Return (x, y) of the center of cell containing provided text 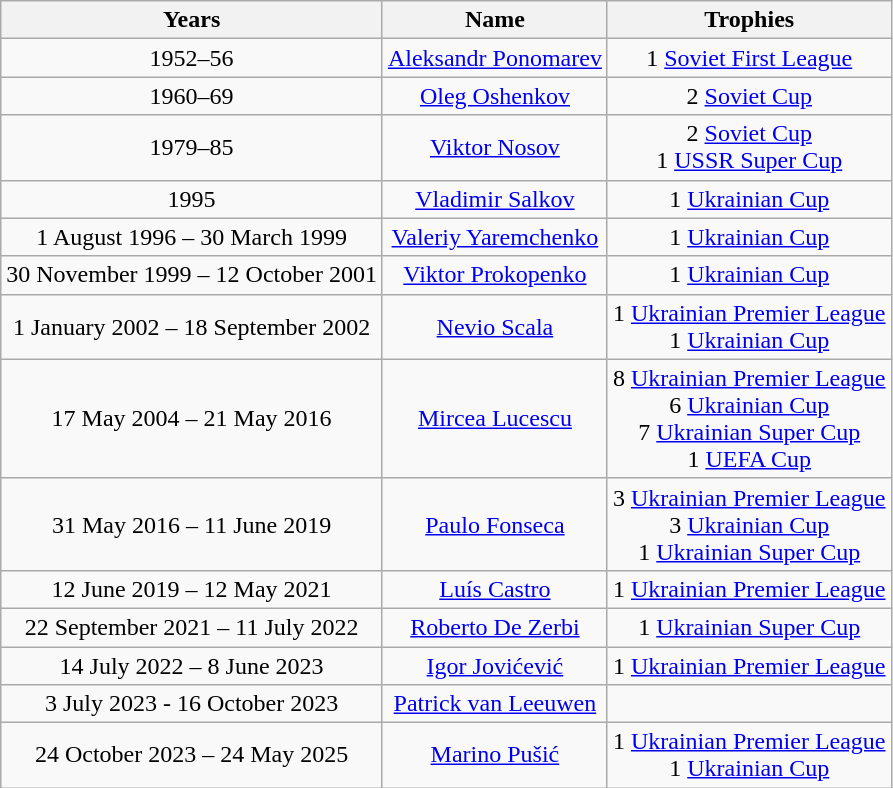
17 May 2004 – 21 May 2016 (192, 418)
1 Soviet First League (749, 58)
1 January 2002 – 18 September 2002 (192, 326)
3 July 2023 - 16 October 2023 (192, 704)
31 May 2016 – 11 June 2019 (192, 524)
12 June 2019 – 12 May 2021 (192, 589)
Valeriy Yaremchenko (494, 237)
1979–85 (192, 148)
Mircea Lucescu (494, 418)
2 Soviet Cup (749, 96)
1995 (192, 199)
1 August 1996 – 30 March 1999 (192, 237)
2 Soviet Cup 1 USSR Super Cup (749, 148)
Marino Pušić (494, 756)
Aleksandr Ponomarev (494, 58)
Viktor Prokopenko (494, 275)
Years (192, 20)
Nevio Scala (494, 326)
14 July 2022 – 8 June 2023 (192, 665)
30 November 1999 – 12 October 2001 (192, 275)
Igor Jovićević (494, 665)
Patrick van Leeuwen (494, 704)
3 Ukrainian Premier League 3 Ukrainian Cup 1 Ukrainian Super Cup (749, 524)
Luís Castro (494, 589)
1952–56 (192, 58)
24 October 2023 – 24 May 2025 (192, 756)
Vladimir Salkov (494, 199)
Viktor Nosov (494, 148)
Paulo Fonseca (494, 524)
Name (494, 20)
Oleg Oshenkov (494, 96)
22 September 2021 – 11 July 2022 (192, 627)
1960–69 (192, 96)
8 Ukrainian Premier League 6 Ukrainian Cup 7 Ukrainian Super Cup 1 UEFA Cup (749, 418)
1 Ukrainian Super Cup (749, 627)
Trophies (749, 20)
Roberto De Zerbi (494, 627)
